Return the [X, Y] coordinate for the center point of the cell that contains the specified text.  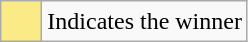
Indicates the winner [145, 22]
